Pinpoint the cell where the given text exists, returning its (X, Y) midpoint coordinate. 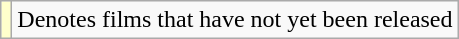
Denotes films that have not yet been released (235, 20)
